Detect which cell encompasses the target text, then output its [x, y] center coordinate. 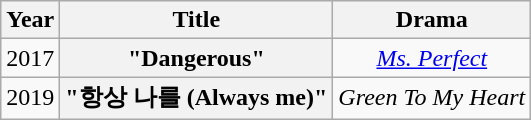
Green To My Heart [432, 98]
Title [196, 20]
2019 [30, 98]
Year [30, 20]
"Dangerous" [196, 58]
Ms. Perfect [432, 58]
"항상 나를 (Always me)" [196, 98]
Drama [432, 20]
2017 [30, 58]
